Search for the cell housing the specified text and yield its [X, Y] center coordinate. 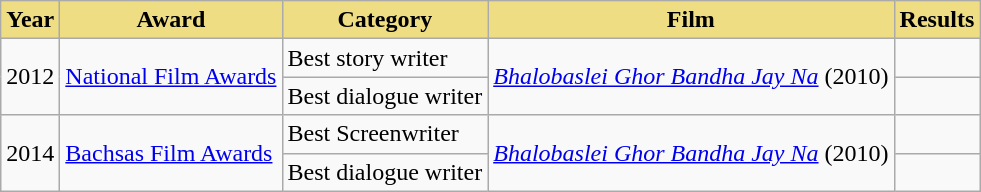
Film [691, 20]
Results [937, 20]
Best Screenwriter [385, 134]
Award [171, 20]
National Film Awards [171, 77]
Bachsas Film Awards [171, 153]
Year [30, 20]
2014 [30, 153]
Best story writer [385, 58]
Category [385, 20]
2012 [30, 77]
